Provide the [X, Y] coordinate of the cell's center where the given text is located.  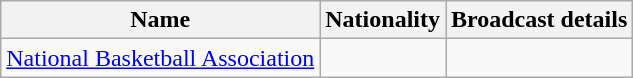
Name [160, 20]
Nationality [383, 20]
Broadcast details [540, 20]
National Basketball Association [160, 58]
